Return [x, y] of the center of cell containing provided text 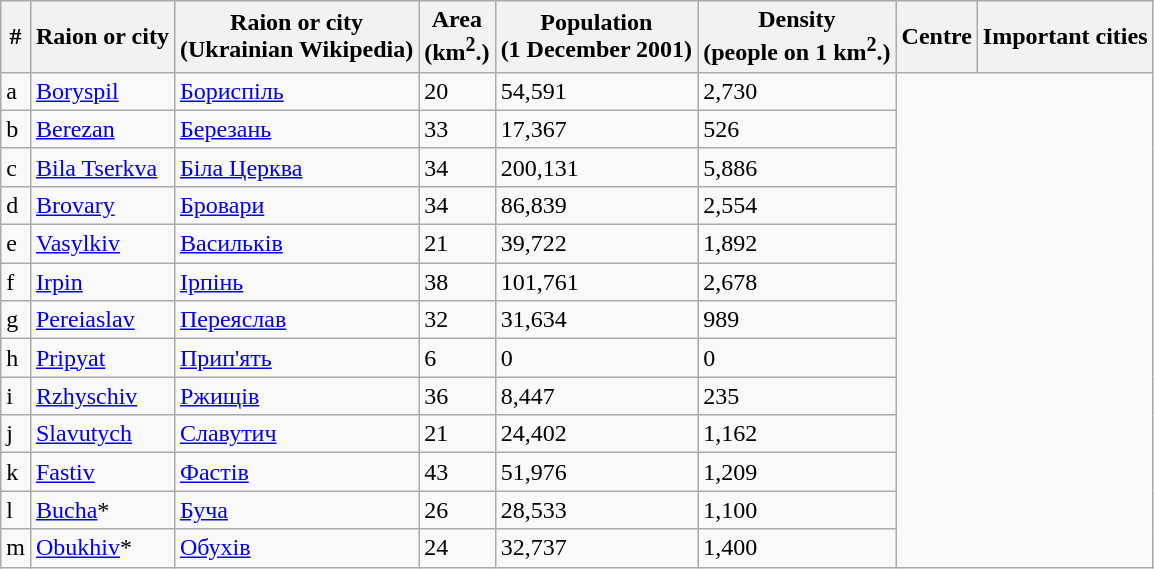
g [16, 320]
1,162 [797, 434]
Pereiaslav [102, 320]
Brovary [102, 205]
200,131 [596, 167]
Bila Tserkva [102, 167]
Славутич [296, 434]
h [16, 358]
1,209 [797, 472]
Berezan [102, 129]
Boryspil [102, 91]
26 [457, 510]
32 [457, 320]
86,839 [596, 205]
1,400 [797, 548]
235 [797, 396]
36 [457, 396]
Ірпінь [296, 282]
5,886 [797, 167]
31,634 [596, 320]
24,402 [596, 434]
38 [457, 282]
Raion or city [102, 37]
d [16, 205]
# [16, 37]
33 [457, 129]
43 [457, 472]
Переяслав [296, 320]
Бровари [296, 205]
Біла Церква [296, 167]
17,367 [596, 129]
526 [797, 129]
a [16, 91]
20 [457, 91]
989 [797, 320]
e [16, 244]
Important cities [1065, 37]
Centre [936, 37]
Буча [296, 510]
m [16, 548]
24 [457, 548]
8,447 [596, 396]
Bucha* [102, 510]
Fastiv [102, 472]
j [16, 434]
Обухів [296, 548]
54,591 [596, 91]
Бориспіль [296, 91]
c [16, 167]
i [16, 396]
1,100 [797, 510]
Vasylkiv [102, 244]
32,737 [596, 548]
Прип'ять [296, 358]
Rzhyschiv [102, 396]
l [16, 510]
2,554 [797, 205]
Obukhiv* [102, 548]
Фастів [296, 472]
b [16, 129]
51,976 [596, 472]
6 [457, 358]
1,892 [797, 244]
f [16, 282]
Березань [296, 129]
Slavutych [102, 434]
k [16, 472]
Area(km2.) [457, 37]
Ржищів [296, 396]
Pripyat [102, 358]
2,730 [797, 91]
Irpin [102, 282]
Васильків [296, 244]
Raion or city(Ukrainian Wikipedia) [296, 37]
Population(1 December 2001) [596, 37]
Density(people on 1 km2.) [797, 37]
28,533 [596, 510]
39,722 [596, 244]
101,761 [596, 282]
2,678 [797, 282]
